Find where the given text appears and provide that cell's center as [X, Y] coordinate. 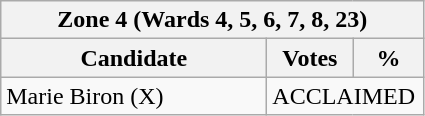
ACCLAIMED [346, 96]
% [388, 58]
Votes [310, 58]
Candidate [134, 58]
Marie Biron (X) [134, 96]
Zone 4 (Wards 4, 5, 6, 7, 8, 23) [212, 20]
